Pinpoint the cell where the given text exists, returning its (x, y) midpoint coordinate. 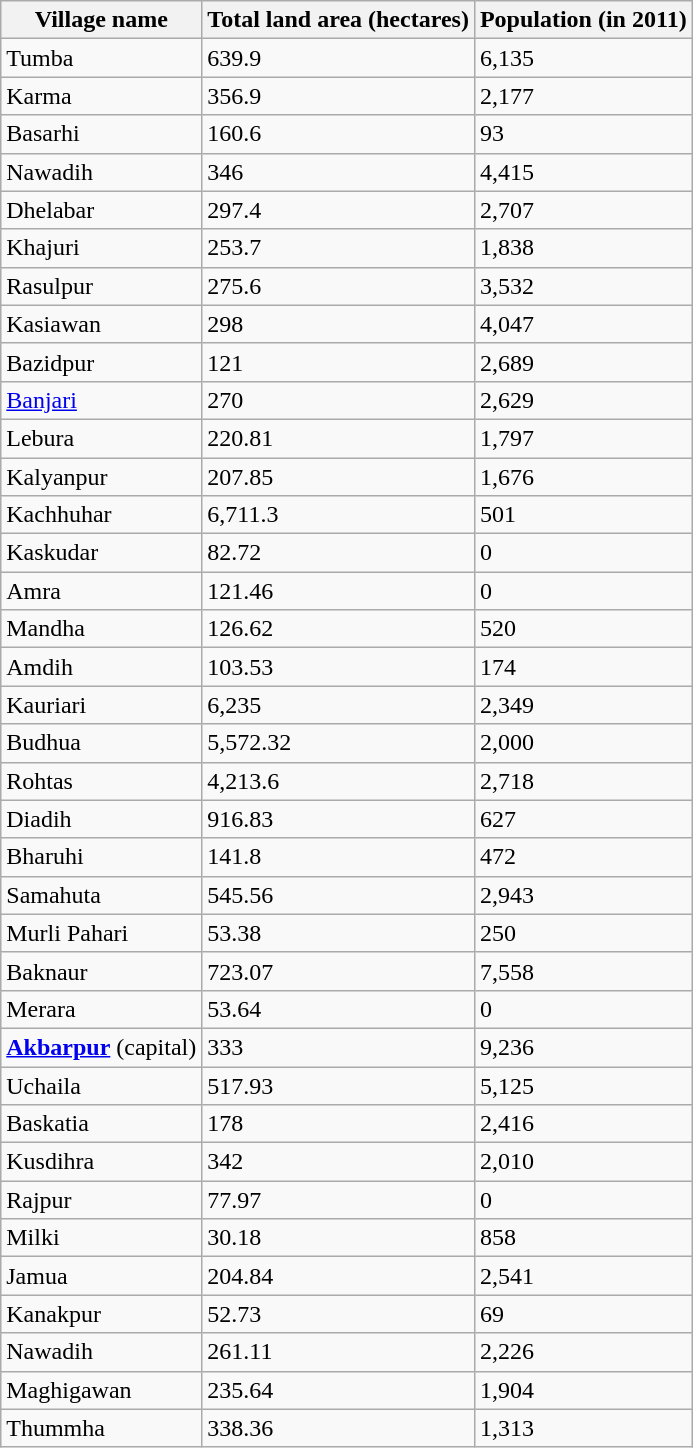
103.53 (338, 667)
298 (338, 324)
333 (338, 1047)
346 (338, 172)
Dhelabar (102, 210)
52.73 (338, 1314)
1,676 (583, 477)
126.62 (338, 629)
Lebura (102, 438)
6,711.3 (338, 515)
Karma (102, 96)
253.7 (338, 248)
1,797 (583, 438)
520 (583, 629)
4,415 (583, 172)
Budhua (102, 743)
82.72 (338, 553)
1,904 (583, 1390)
2,707 (583, 210)
Jamua (102, 1276)
Basarhi (102, 134)
Kauriari (102, 705)
Bazidpur (102, 362)
220.81 (338, 438)
Milki (102, 1238)
270 (338, 400)
2,943 (583, 895)
7,558 (583, 971)
Thummha (102, 1428)
Bharuhi (102, 857)
250 (583, 933)
Tumba (102, 58)
627 (583, 819)
2,226 (583, 1352)
141.8 (338, 857)
6,135 (583, 58)
Maghigawan (102, 1390)
77.97 (338, 1200)
Kaskudar (102, 553)
639.9 (338, 58)
5,125 (583, 1085)
4,047 (583, 324)
Murli Pahari (102, 933)
Kusdihra (102, 1162)
Merara (102, 1009)
916.83 (338, 819)
160.6 (338, 134)
723.07 (338, 971)
Rohtas (102, 781)
93 (583, 134)
Akbarpur (capital) (102, 1047)
2,010 (583, 1162)
Kalyanpur (102, 477)
3,532 (583, 286)
338.36 (338, 1428)
858 (583, 1238)
4,213.6 (338, 781)
69 (583, 1314)
5,572.32 (338, 743)
275.6 (338, 286)
2,000 (583, 743)
204.84 (338, 1276)
235.64 (338, 1390)
53.64 (338, 1009)
Kanakpur (102, 1314)
2,177 (583, 96)
545.56 (338, 895)
Amra (102, 591)
121 (338, 362)
Amdih (102, 667)
121.46 (338, 591)
Banjari (102, 400)
2,349 (583, 705)
Samahuta (102, 895)
2,541 (583, 1276)
2,689 (583, 362)
Baskatia (102, 1124)
1,838 (583, 248)
2,416 (583, 1124)
261.11 (338, 1352)
297.4 (338, 210)
Khajuri (102, 248)
Rajpur (102, 1200)
Mandha (102, 629)
Total land area (hectares) (338, 20)
Baknaur (102, 971)
6,235 (338, 705)
517.93 (338, 1085)
Diadih (102, 819)
356.9 (338, 96)
174 (583, 667)
342 (338, 1162)
Population (in 2011) (583, 20)
2,629 (583, 400)
Village name (102, 20)
2,718 (583, 781)
207.85 (338, 477)
9,236 (583, 1047)
30.18 (338, 1238)
Uchaila (102, 1085)
53.38 (338, 933)
501 (583, 515)
472 (583, 857)
Rasulpur (102, 286)
Kasiawan (102, 324)
178 (338, 1124)
Kachhuhar (102, 515)
1,313 (583, 1428)
